Scan for the cell matching the given text and deliver its (x, y) coordinate at center. 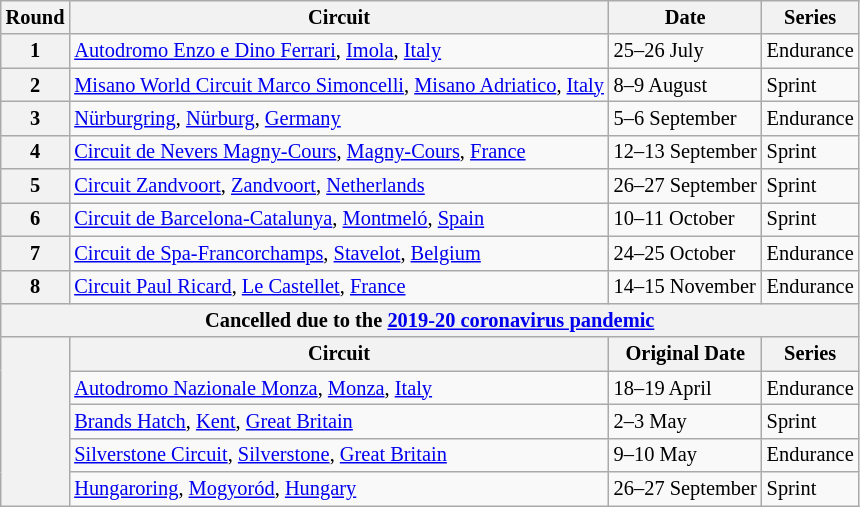
Silverstone Circuit, Silverstone, Great Britain (338, 455)
Date (686, 17)
12–13 September (686, 152)
Autodromo Enzo e Dino Ferrari, Imola, Italy (338, 51)
Autodromo Nazionale Monza, Monza, Italy (338, 388)
Original Date (686, 354)
Circuit Zandvoort, Zandvoort, Netherlands (338, 186)
Circuit Paul Ricard, Le Castellet, France (338, 287)
4 (36, 152)
24–25 October (686, 253)
8 (36, 287)
2 (36, 85)
Nürburgring, Nürburg, Germany (338, 118)
2–3 May (686, 421)
Brands Hatch, Kent, Great Britain (338, 421)
Hungaroring, Mogyoród, Hungary (338, 489)
7 (36, 253)
10–11 October (686, 219)
25–26 July (686, 51)
9–10 May (686, 455)
3 (36, 118)
6 (36, 219)
1 (36, 51)
14–15 November (686, 287)
18–19 April (686, 388)
Circuit de Nevers Magny-Cours, Magny-Cours, France (338, 152)
Circuit de Barcelona-Catalunya, Montmeló, Spain (338, 219)
Circuit de Spa-Francorchamps, Stavelot, Belgium (338, 253)
Misano World Circuit Marco Simoncelli, Misano Adriatico, Italy (338, 85)
Round (36, 17)
5 (36, 186)
8–9 August (686, 85)
5–6 September (686, 118)
Cancelled due to the 2019-20 coronavirus pandemic (430, 320)
